Capture the cell that displays the provided text and extract its (x, y) central coordinate. 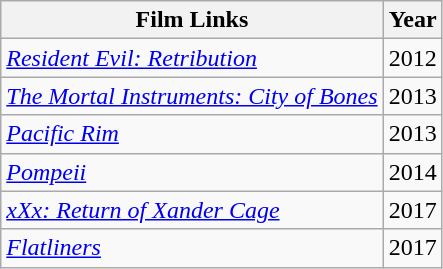
Year (412, 20)
xXx: Return of Xander Cage (192, 210)
Film Links (192, 20)
2012 (412, 58)
Pompeii (192, 172)
Flatliners (192, 248)
2014 (412, 172)
Pacific Rim (192, 134)
The Mortal Instruments: City of Bones (192, 96)
Resident Evil: Retribution (192, 58)
